Find where the given text appears and provide that cell's center as (X, Y) coordinate. 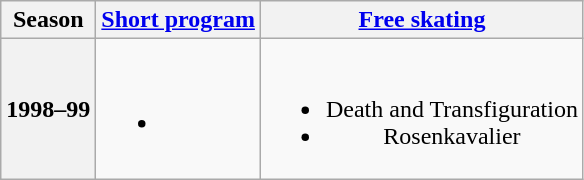
Season (48, 20)
Short program (178, 20)
1998–99 (48, 109)
Free skating (422, 20)
Death and TransfigurationRosenkavalier (422, 109)
